For the text-containing cell, return its midpoint in [x, y] coordinate format. 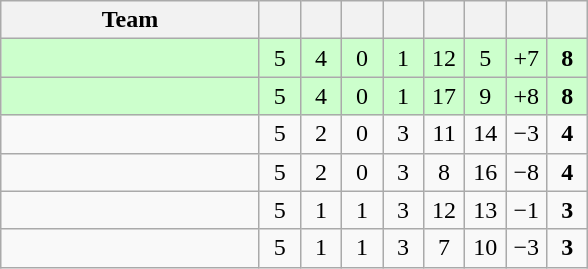
−1 [526, 210]
16 [486, 172]
13 [486, 210]
+8 [526, 96]
−8 [526, 172]
9 [486, 96]
11 [444, 134]
17 [444, 96]
7 [444, 248]
Team [130, 20]
14 [486, 134]
10 [486, 248]
+7 [526, 58]
